Search for the cell housing the specified text and yield its (X, Y) center coordinate. 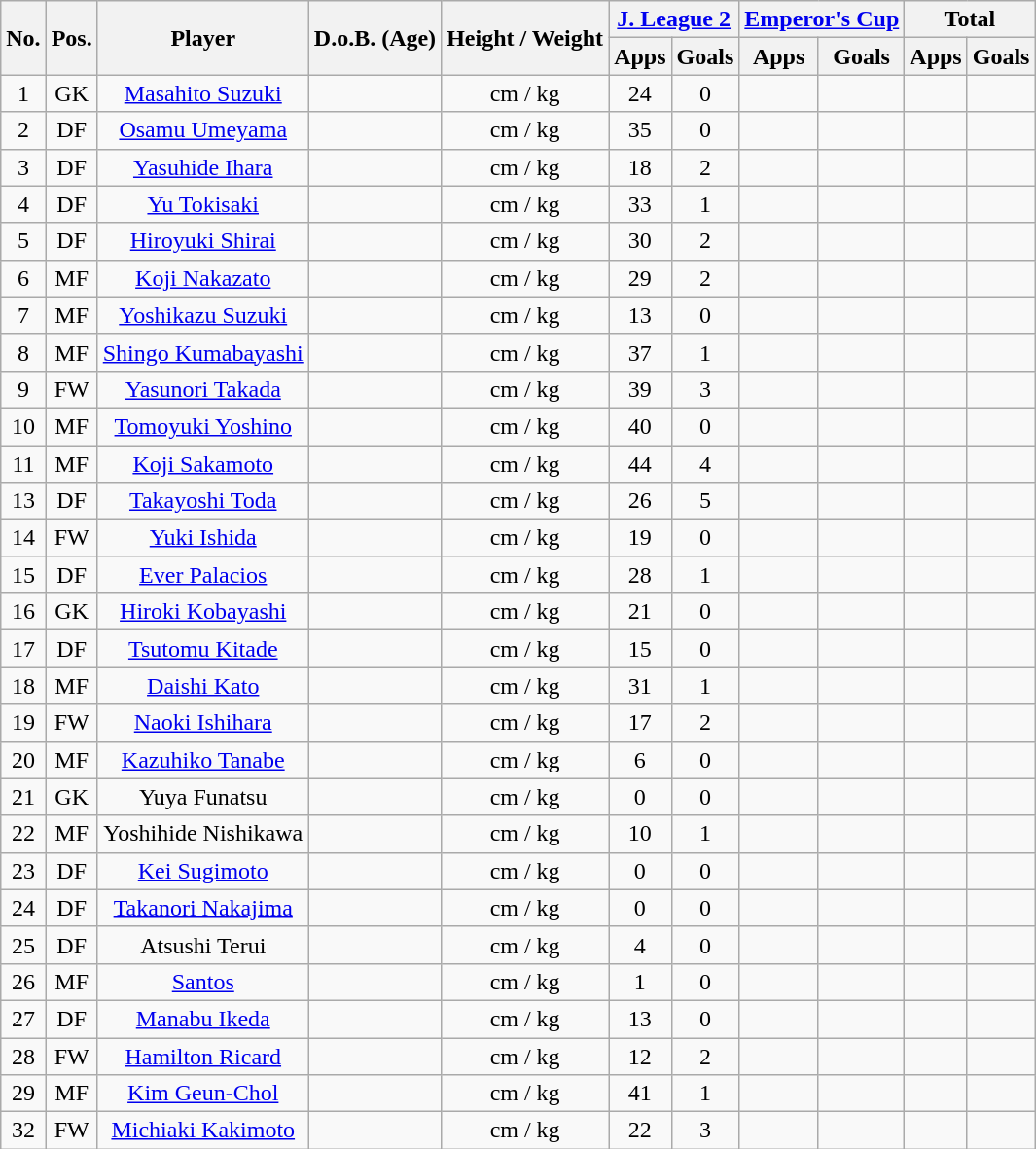
Tomoyuki Yoshino (202, 426)
33 (640, 204)
Santos (202, 982)
Masahito Suzuki (202, 93)
Hiroyuki Shirai (202, 241)
Atsushi Terui (202, 945)
37 (640, 352)
Hamilton Ricard (202, 1056)
Kazuhiko Tanabe (202, 760)
Osamu Umeyama (202, 130)
9 (23, 389)
Naoki Ishihara (202, 723)
39 (640, 389)
Shingo Kumabayashi (202, 352)
J. League 2 (674, 19)
11 (23, 464)
20 (23, 760)
41 (640, 1094)
Michiaki Kakimoto (202, 1131)
Total (970, 19)
40 (640, 426)
23 (23, 871)
D.o.B. (Age) (375, 38)
Koji Nakazato (202, 278)
Hiroki Kobayashi (202, 612)
Player (202, 38)
7 (23, 315)
14 (23, 538)
Ever Palacios (202, 575)
Yoshihide Nishikawa (202, 834)
Koji Sakamoto (202, 464)
Height / Weight (525, 38)
31 (640, 686)
Yasunori Takada (202, 389)
32 (23, 1131)
Takanori Nakajima (202, 908)
Kim Geun-Chol (202, 1094)
27 (23, 1019)
Yoshikazu Suzuki (202, 315)
Yuki Ishida (202, 538)
Yu Tokisaki (202, 204)
Tsutomu Kitade (202, 649)
35 (640, 130)
Yuya Funatsu (202, 797)
12 (640, 1056)
Manabu Ikeda (202, 1019)
8 (23, 352)
16 (23, 612)
25 (23, 945)
Pos. (72, 38)
44 (640, 464)
Takayoshi Toda (202, 501)
Emperor's Cup (822, 19)
Yasuhide Ihara (202, 167)
Kei Sugimoto (202, 871)
Daishi Kato (202, 686)
No. (23, 38)
30 (640, 241)
